Detect which cell encompasses the target text, then output its (x, y) center coordinate. 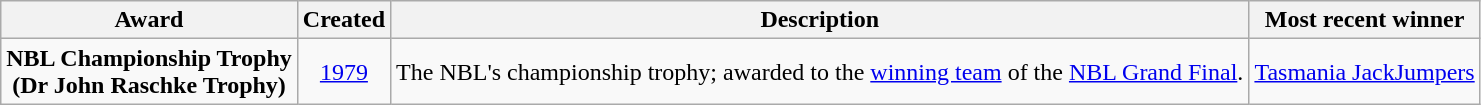
1979 (344, 72)
Created (344, 20)
Tasmania JackJumpers (1364, 72)
The NBL's championship trophy; awarded to the winning team of the NBL Grand Final. (820, 72)
Description (820, 20)
Most recent winner (1364, 20)
Award (150, 20)
NBL Championship Trophy(Dr John Raschke Trophy) (150, 72)
